Detect which cell encompasses the target text, then output its [X, Y] center coordinate. 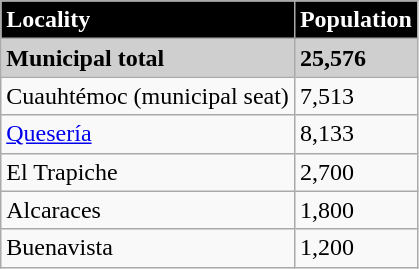
2,700 [356, 172]
Quesería [148, 134]
1,800 [356, 210]
Cuauhtémoc (municipal seat) [148, 96]
1,200 [356, 248]
Municipal total [148, 58]
Locality [148, 20]
Buenavista [148, 248]
El Trapiche [148, 172]
25,576 [356, 58]
8,133 [356, 134]
7,513 [356, 96]
Population [356, 20]
Alcaraces [148, 210]
